Detect which cell encompasses the target text, then output its [X, Y] center coordinate. 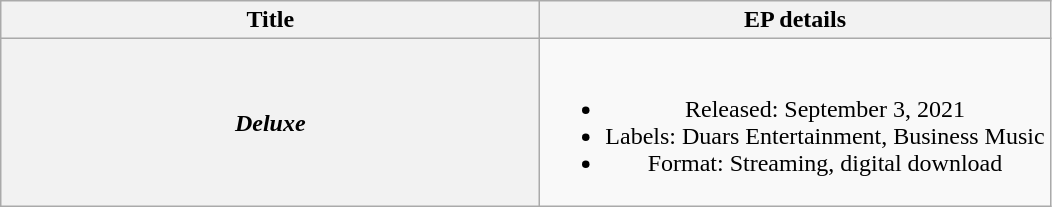
Released: September 3, 2021Labels: Duars Entertainment, Business MusicFormat: Streaming, digital download [795, 122]
Deluxe [270, 122]
Title [270, 20]
EP details [795, 20]
